Find where the given text appears and provide that cell's center as [x, y] coordinate. 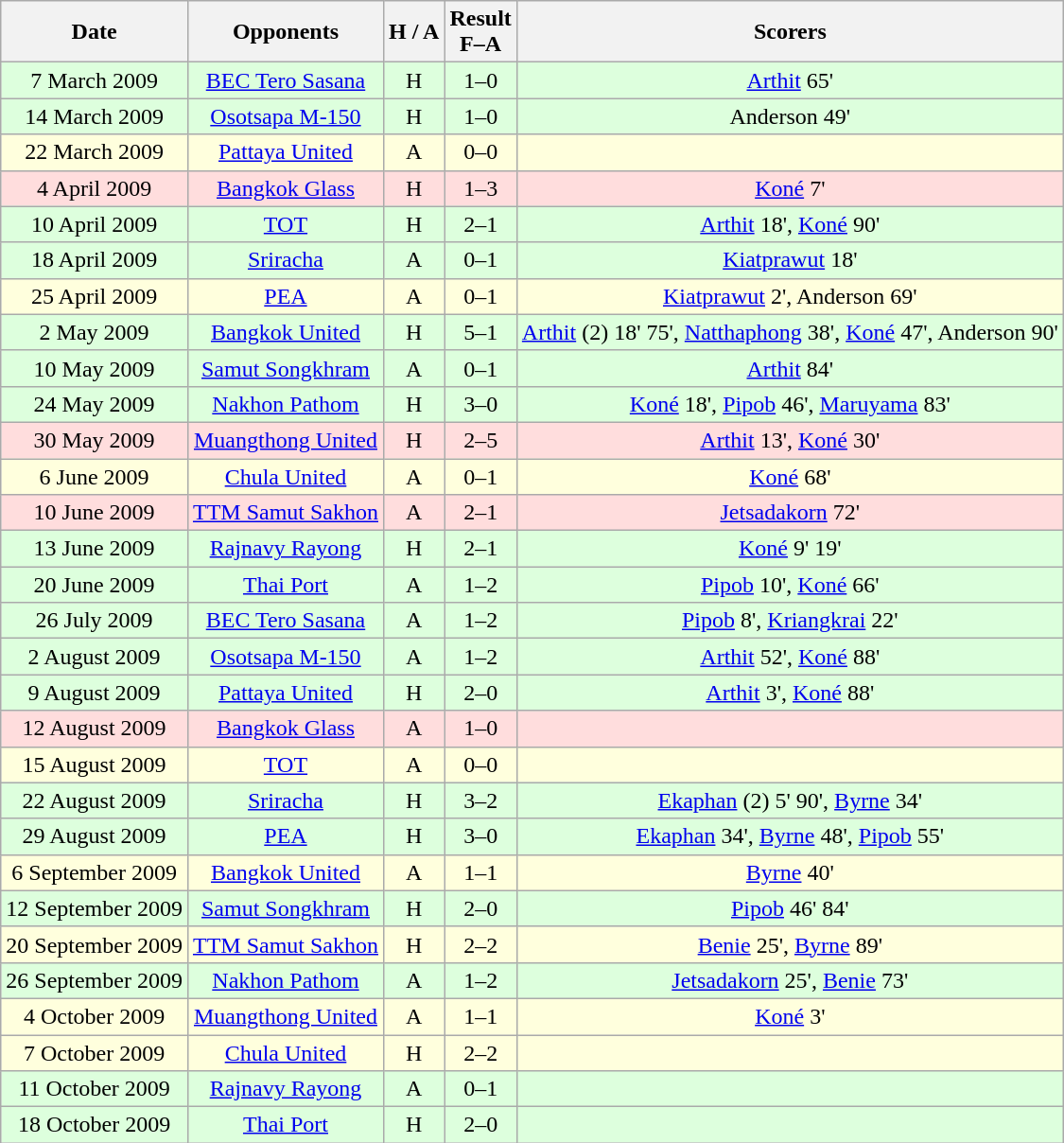
22 March 2009 [95, 152]
10 June 2009 [95, 513]
20 June 2009 [95, 585]
6 September 2009 [95, 872]
Jetsadakorn 25', Benie 73' [790, 980]
20 September 2009 [95, 944]
9 August 2009 [95, 693]
Arthit 84' [790, 368]
10 May 2009 [95, 368]
H / A [414, 32]
Kiatprawut 2', Anderson 69' [790, 296]
Arthit 52', Koné 88' [790, 657]
Arthit (2) 18' 75', Natthaphong 38', Koné 47', Anderson 90' [790, 332]
Koné 7' [790, 188]
5–1 [480, 332]
12 September 2009 [95, 908]
Arthit 3', Koné 88' [790, 693]
7 March 2009 [95, 80]
Opponents [286, 32]
26 July 2009 [95, 621]
Scorers [790, 32]
Koné 3' [790, 1016]
6 June 2009 [95, 476]
22 August 2009 [95, 800]
Arthit 65' [790, 80]
12 August 2009 [95, 729]
Arthit 13', Koné 30' [790, 440]
2 August 2009 [95, 657]
Koné 18', Pipob 46', Maruyama 83' [790, 404]
15 August 2009 [95, 765]
Koné 68' [790, 476]
26 September 2009 [95, 980]
Anderson 49' [790, 116]
18 October 2009 [95, 1125]
3–2 [480, 800]
Benie 25', Byrne 89' [790, 944]
4 April 2009 [95, 188]
Date [95, 32]
Ekaphan (2) 5' 90', Byrne 34' [790, 800]
14 March 2009 [95, 116]
13 June 2009 [95, 549]
Jetsadakorn 72' [790, 513]
7 October 2009 [95, 1053]
Pipob 8', Kriangkrai 22' [790, 621]
1–3 [480, 188]
Byrne 40' [790, 872]
11 October 2009 [95, 1089]
10 April 2009 [95, 224]
24 May 2009 [95, 404]
Koné 9' 19' [790, 549]
ResultF–A [480, 32]
Arthit 18', Koné 90' [790, 224]
Pipob 10', Koné 66' [790, 585]
4 October 2009 [95, 1016]
18 April 2009 [95, 260]
30 May 2009 [95, 440]
29 August 2009 [95, 836]
2–5 [480, 440]
25 April 2009 [95, 296]
2 May 2009 [95, 332]
Ekaphan 34', Byrne 48', Pipob 55' [790, 836]
Kiatprawut 18' [790, 260]
Pipob 46' 84' [790, 908]
